Identify which cell holds the provided text, then report its (X, Y) central coordinate. 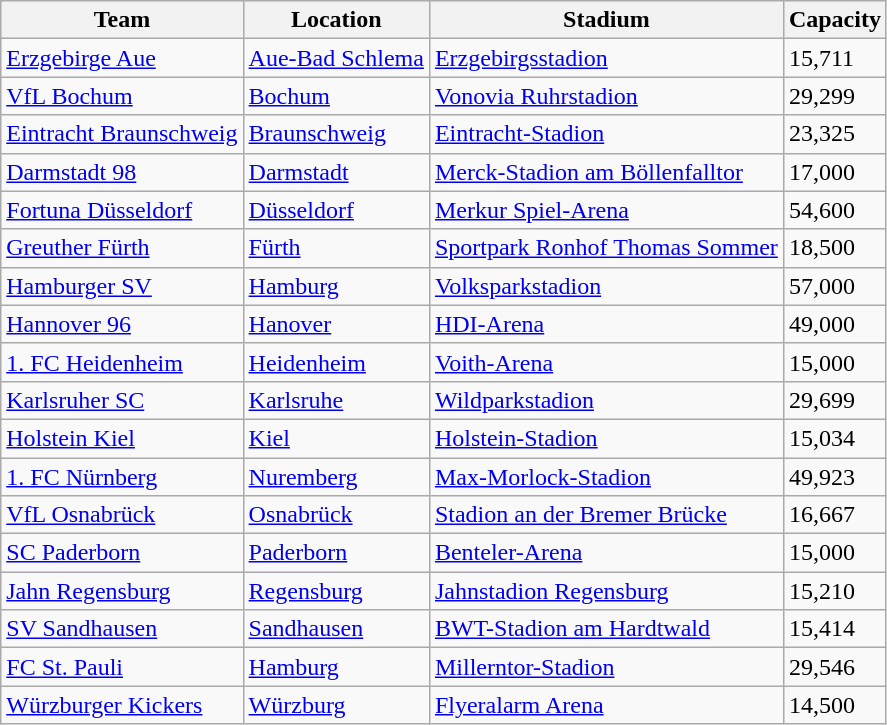
Capacity (834, 20)
Fürth (336, 248)
Hamburger SV (122, 286)
Eintracht Braunschweig (122, 134)
15,210 (834, 591)
VfL Osnabrück (122, 515)
Sportpark Ronhof Thomas Sommer (606, 248)
FC St. Pauli (122, 667)
Team (122, 20)
Hanover (336, 324)
Karlsruher SC (122, 400)
Würzburg (336, 705)
Holstein-Stadion (606, 438)
Osnabrück (336, 515)
Location (336, 20)
Nuremberg (336, 477)
Stadium (606, 20)
Merck-Stadion am Böllenfalltor (606, 172)
29,699 (834, 400)
Karlsruhe (336, 400)
15,034 (834, 438)
Kiel (336, 438)
29,546 (834, 667)
Darmstadt (336, 172)
Voith-Arena (606, 362)
Jahn Regensburg (122, 591)
Heidenheim (336, 362)
15,414 (834, 629)
Greuther Fürth (122, 248)
14,500 (834, 705)
49,923 (834, 477)
16,667 (834, 515)
Vonovia Ruhrstadion (606, 96)
15,711 (834, 58)
BWT-Stadion am Hardtwald (606, 629)
Holstein Kiel (122, 438)
SV Sandhausen (122, 629)
23,325 (834, 134)
Erzgebirge Aue (122, 58)
Millerntor-Stadion (606, 667)
Sandhausen (336, 629)
Hannover 96 (122, 324)
17,000 (834, 172)
29,299 (834, 96)
Bochum (336, 96)
Braunschweig (336, 134)
Volksparkstadion (606, 286)
Darmstadt 98 (122, 172)
49,000 (834, 324)
Jahnstadion Regensburg (606, 591)
54,600 (834, 210)
1. FC Heidenheim (122, 362)
Fortuna Düsseldorf (122, 210)
1. FC Nürnberg (122, 477)
Aue-Bad Schlema (336, 58)
Erzgebirgsstadion (606, 58)
Flyeralarm Arena (606, 705)
Würzburger Kickers (122, 705)
Düsseldorf (336, 210)
Paderborn (336, 553)
SC Paderborn (122, 553)
Wildparkstadion (606, 400)
18,500 (834, 248)
Stadion an der Bremer Brücke (606, 515)
HDI-Arena (606, 324)
VfL Bochum (122, 96)
Max-Morlock-Stadion (606, 477)
Merkur Spiel-Arena (606, 210)
Eintracht-Stadion (606, 134)
Benteler-Arena (606, 553)
Regensburg (336, 591)
57,000 (834, 286)
